Pinpoint the cell where the given text exists, returning its [X, Y] midpoint coordinate. 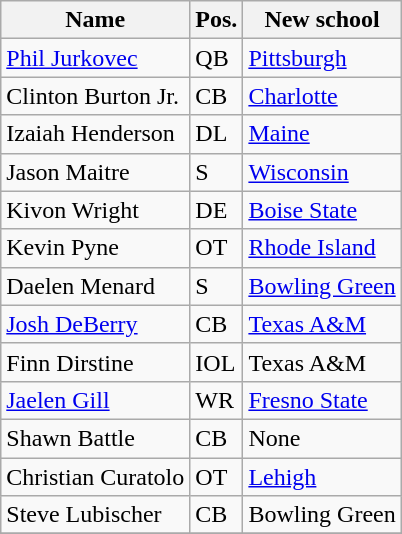
Christian Curatolo [96, 477]
WR [216, 400]
Pos. [216, 20]
Steve Lubischer [96, 515]
Maine [322, 134]
QB [216, 58]
Finn Dirstine [96, 362]
Jaelen Gill [96, 400]
DE [216, 210]
Charlotte [322, 96]
Izaiah Henderson [96, 134]
Boise State [322, 210]
New school [322, 20]
Pittsburgh [322, 58]
Daelen Menard [96, 286]
Kivon Wright [96, 210]
Wisconsin [322, 172]
Jason Maitre [96, 172]
Kevin Pyne [96, 248]
Clinton Burton Jr. [96, 96]
DL [216, 134]
Fresno State [322, 400]
Rhode Island [322, 248]
None [322, 438]
Name [96, 20]
Josh DeBerry [96, 324]
Shawn Battle [96, 438]
Phil Jurkovec [96, 58]
Lehigh [322, 477]
IOL [216, 362]
